From the cell containing the given text, extract its center point as (X, Y) coordinate. 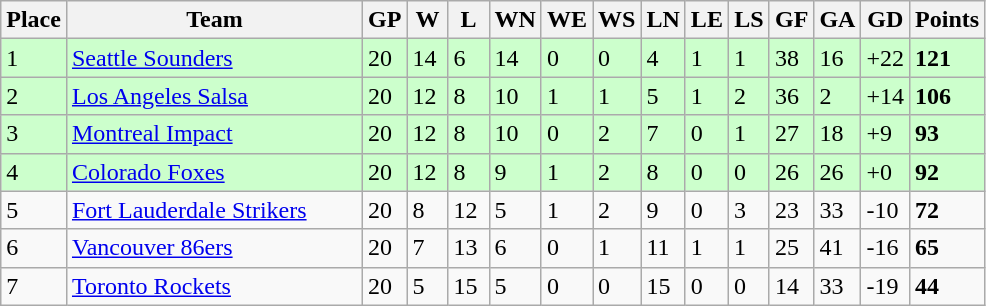
25 (791, 248)
+9 (886, 134)
-19 (886, 286)
+22 (886, 58)
Montreal Impact (214, 134)
Colorado Foxes (214, 172)
36 (791, 96)
92 (948, 172)
LN (663, 20)
GD (886, 20)
Fort Lauderdale Strikers (214, 210)
13 (468, 248)
LE (706, 20)
-16 (886, 248)
Vancouver 86ers (214, 248)
GF (791, 20)
23 (791, 210)
16 (838, 58)
106 (948, 96)
W (428, 20)
65 (948, 248)
72 (948, 210)
27 (791, 134)
-10 (886, 210)
+14 (886, 96)
41 (838, 248)
LS (748, 20)
Points (948, 20)
Place (34, 20)
Team (214, 20)
38 (791, 58)
11 (663, 248)
Seattle Sounders (214, 58)
121 (948, 58)
GP (385, 20)
WN (515, 20)
93 (948, 134)
GA (838, 20)
44 (948, 286)
WE (566, 20)
Toronto Rockets (214, 286)
+0 (886, 172)
Los Angeles Salsa (214, 96)
WS (616, 20)
L (468, 20)
18 (838, 134)
